Output the [X, Y] coordinate of the center of the cell containing the given text.  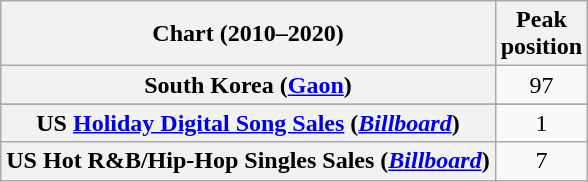
Peakposition [541, 34]
South Korea (Gaon) [248, 85]
1 [541, 123]
US Holiday Digital Song Sales (Billboard) [248, 123]
7 [541, 161]
Chart (2010–2020) [248, 34]
97 [541, 85]
US Hot R&B/Hip-Hop Singles Sales (Billboard) [248, 161]
